From the cell containing the given text, extract its center point as [x, y] coordinate. 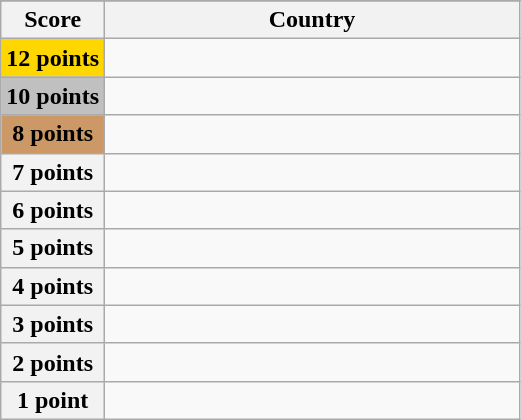
12 points [53, 58]
2 points [53, 362]
Country [312, 20]
4 points [53, 286]
8 points [53, 134]
3 points [53, 324]
5 points [53, 248]
6 points [53, 210]
Score [53, 20]
10 points [53, 96]
7 points [53, 172]
1 point [53, 400]
